Scan for the cell matching the given text and deliver its [x, y] coordinate at center. 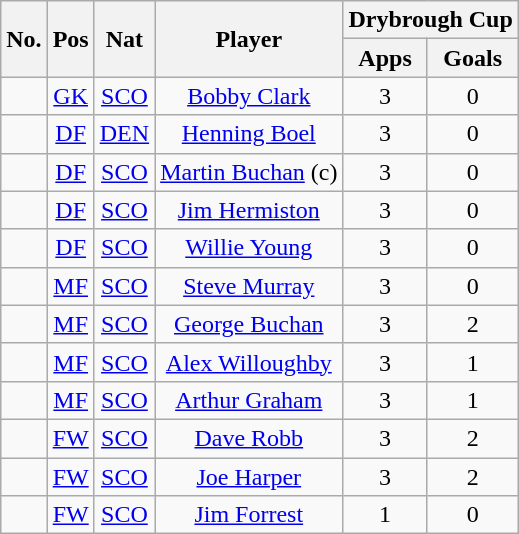
Willie Young [249, 248]
GK [70, 96]
Alex Willoughby [249, 362]
Arthur Graham [249, 400]
Goals [472, 58]
Apps [385, 58]
Dave Robb [249, 438]
Henning Boel [249, 134]
Jim Forrest [249, 515]
Joe Harper [249, 477]
George Buchan [249, 324]
Steve Murray [249, 286]
Bobby Clark [249, 96]
Drybrough Cup [430, 20]
Pos [70, 39]
Nat [124, 39]
Martin Buchan (c) [249, 172]
DEN [124, 134]
No. [24, 39]
Jim Hermiston [249, 210]
Player [249, 39]
